Capture the cell that displays the provided text and extract its [x, y] central coordinate. 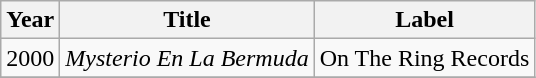
Label [424, 20]
2000 [30, 58]
Mysterio En La Bermuda [187, 58]
Year [30, 20]
Title [187, 20]
On The Ring Records [424, 58]
